Return (X, Y) of the center of cell containing provided text 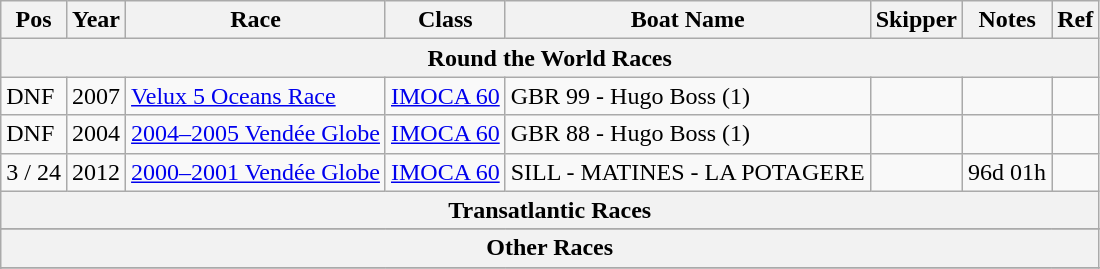
2012 (96, 172)
Ref (1076, 20)
GBR 88 - Hugo Boss (1) (688, 134)
2007 (96, 96)
Class (445, 20)
Notes (1008, 20)
2004–2005 Vendée Globe (256, 134)
Velux 5 Oceans Race (256, 96)
Race (256, 20)
GBR 99 - Hugo Boss (1) (688, 96)
Skipper (916, 20)
Year (96, 20)
SILL - MATINES - LA POTAGERE (688, 172)
96d 01h (1008, 172)
Round the World Races (550, 58)
Transatlantic Races (550, 210)
Boat Name (688, 20)
Other Races (550, 248)
Pos (34, 20)
2004 (96, 134)
3 / 24 (34, 172)
2000–2001 Vendée Globe (256, 172)
